From the cell containing the given text, extract its center point as [x, y] coordinate. 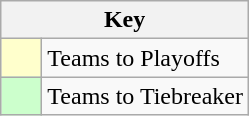
Teams to Playoffs [146, 58]
Teams to Tiebreaker [146, 96]
Key [125, 20]
